For the text-containing cell, return its midpoint in [X, Y] coordinate format. 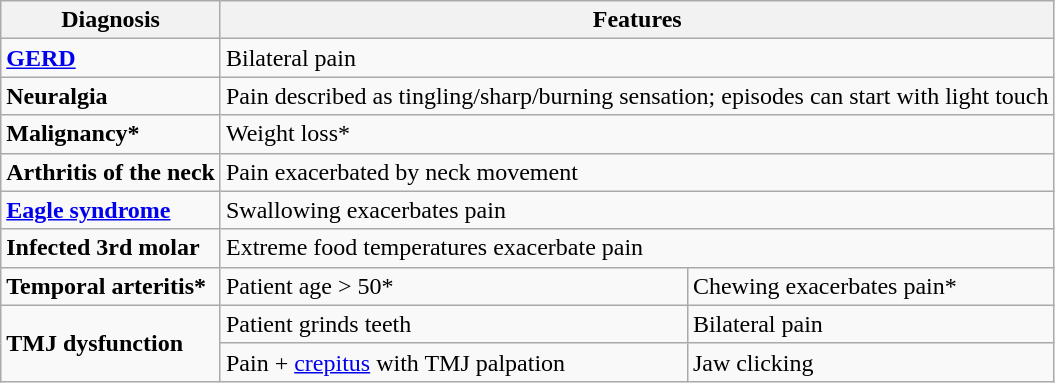
Weight loss* [637, 134]
Eagle syndrome [111, 210]
TMJ dysfunction [111, 343]
GERD [111, 58]
Pain + crepitus with TMJ palpation [454, 362]
Arthritis of the neck [111, 172]
Neuralgia [111, 96]
Features [637, 20]
Malignancy* [111, 134]
Patient age > 50* [454, 286]
Pain described as tingling/sharp/burning sensation; episodes can start with light touch [637, 96]
Patient grinds teeth [454, 324]
Swallowing exacerbates pain [637, 210]
Pain exacerbated by neck movement [637, 172]
Temporal arteritis* [111, 286]
Jaw clicking [870, 362]
Diagnosis [111, 20]
Chewing exacerbates pain* [870, 286]
Extreme food temperatures exacerbate pain [637, 248]
Infected 3rd molar [111, 248]
